Provide the (x, y) coordinate of the cell's center where the given text is located.  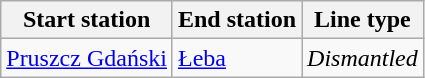
Start station (87, 20)
Pruszcz Gdański (87, 58)
Łeba (236, 58)
Dismantled (363, 58)
End station (236, 20)
Line type (363, 20)
